Pinpoint the cell where the given text exists, returning its (x, y) midpoint coordinate. 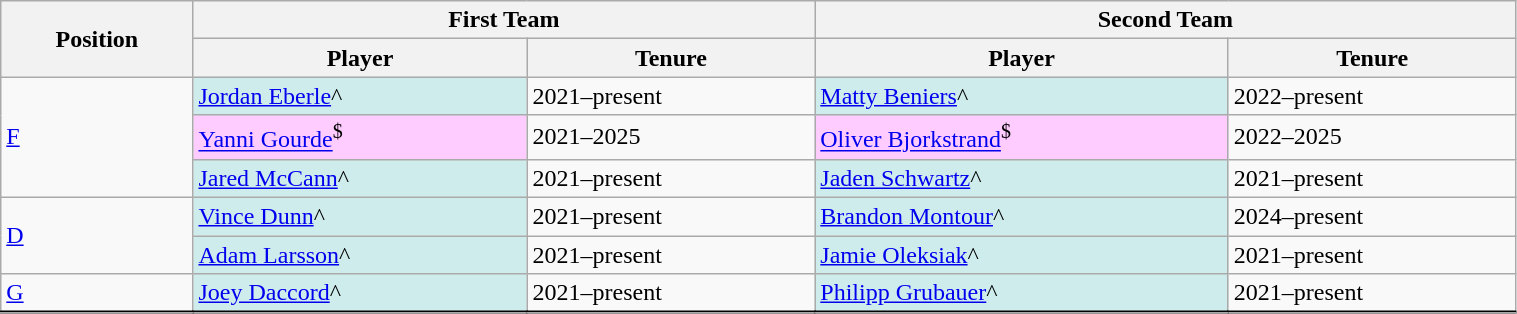
G (97, 294)
Brandon Montour^ (1022, 217)
Second Team (1166, 20)
Position (97, 39)
Adam Larsson^ (360, 255)
Joey Daccord^ (360, 294)
Yanni Gourde$ (360, 138)
Philipp Grubauer^ (1022, 294)
2022–present (1372, 96)
Jordan Eberle^ (360, 96)
D (97, 236)
First Team (504, 20)
Jamie Oleksiak^ (1022, 255)
Jared McCann^ (360, 178)
Jaden Schwartz^ (1022, 178)
Vince Dunn^ (360, 217)
2024–present (1372, 217)
2021–2025 (671, 138)
2022–2025 (1372, 138)
F (97, 138)
Oliver Bjorkstrand$ (1022, 138)
Matty Beniers^ (1022, 96)
